For the text-containing cell, return its midpoint in [X, Y] coordinate format. 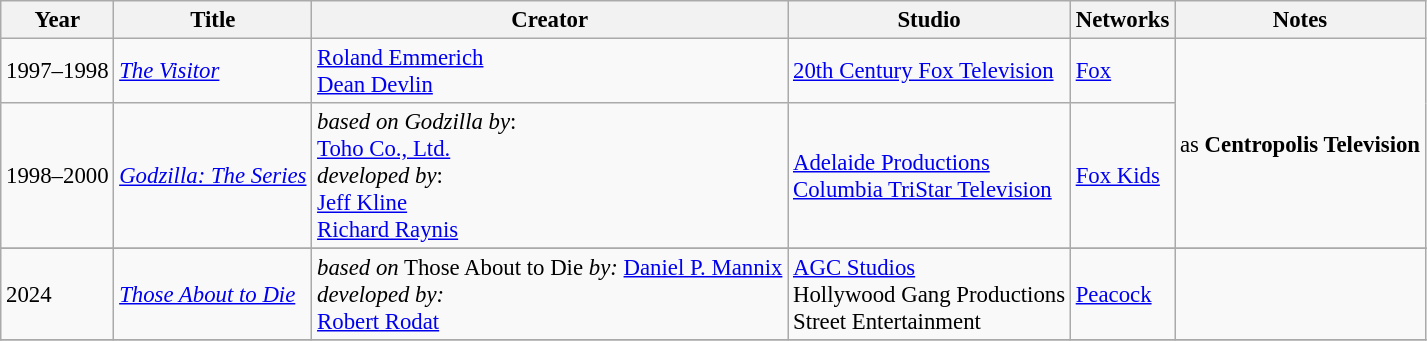
Peacock [1122, 295]
Notes [1300, 20]
Year [58, 20]
Those About to Die [213, 295]
Studio [930, 20]
Godzilla: The Series [213, 176]
The Visitor [213, 72]
Creator [550, 20]
AGC StudiosHollywood Gang ProductionsStreet Entertainment [930, 295]
Fox Kids [1122, 176]
based on Godzilla by:Toho Co., Ltd.developed by:Jeff KlineRichard Raynis [550, 176]
Roland EmmerichDean Devlin [550, 72]
1998–2000 [58, 176]
as Centropolis Television [1300, 144]
based on Those About to Die by: Daniel P. Mannixdeveloped by:Robert Rodat [550, 295]
2024 [58, 295]
1997–1998 [58, 72]
Fox [1122, 72]
Networks [1122, 20]
Title [213, 20]
20th Century Fox Television [930, 72]
Adelaide ProductionsColumbia TriStar Television [930, 176]
